For the text-containing cell, return its midpoint in [X, Y] coordinate format. 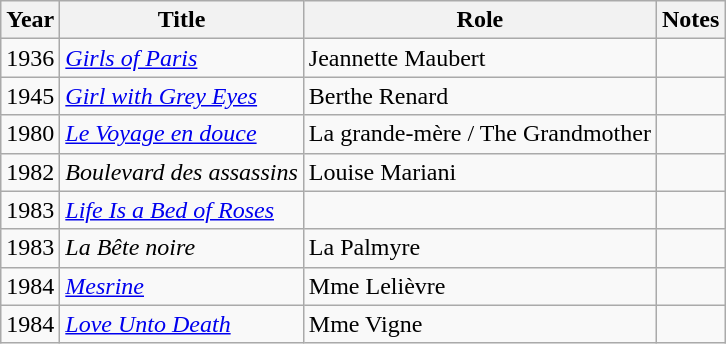
1982 [30, 172]
Girl with Grey Eyes [182, 96]
Title [182, 20]
Mme Lelièvre [480, 286]
Girls of Paris [182, 58]
1936 [30, 58]
La Palmyre [480, 248]
1980 [30, 134]
1945 [30, 96]
La Bête noire [182, 248]
Mme Vigne [480, 324]
Louise Mariani [480, 172]
Love Unto Death [182, 324]
Mesrine [182, 286]
Life Is a Bed of Roses [182, 210]
Role [480, 20]
Jeannette Maubert [480, 58]
Year [30, 20]
La grande-mère / The Grandmother [480, 134]
Le Voyage en douce [182, 134]
Notes [690, 20]
Boulevard des assassins [182, 172]
Berthe Renard [480, 96]
